Search for the cell housing the specified text and yield its (x, y) center coordinate. 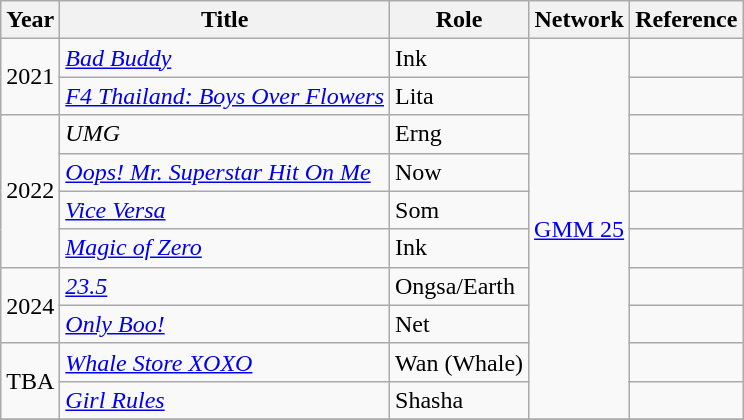
Title (225, 20)
TBA (30, 381)
F4 Thailand: Boys Over Flowers (225, 96)
GMM 25 (580, 230)
2024 (30, 305)
Network (580, 20)
Girl Rules (225, 400)
Wan (Whale) (460, 362)
2021 (30, 77)
Year (30, 20)
Whale Store XOXO (225, 362)
Shasha (460, 400)
Reference (686, 20)
Bad Buddy (225, 58)
Ongsa/Earth (460, 286)
Lita (460, 96)
23.5 (225, 286)
Only Boo! (225, 324)
Oops! Mr. Superstar Hit On Me (225, 172)
Net (460, 324)
Erng (460, 134)
2022 (30, 191)
Now (460, 172)
Som (460, 210)
Vice Versa (225, 210)
Magic of Zero (225, 248)
Role (460, 20)
UMG (225, 134)
